Find where the given text appears and provide that cell's center as [X, Y] coordinate. 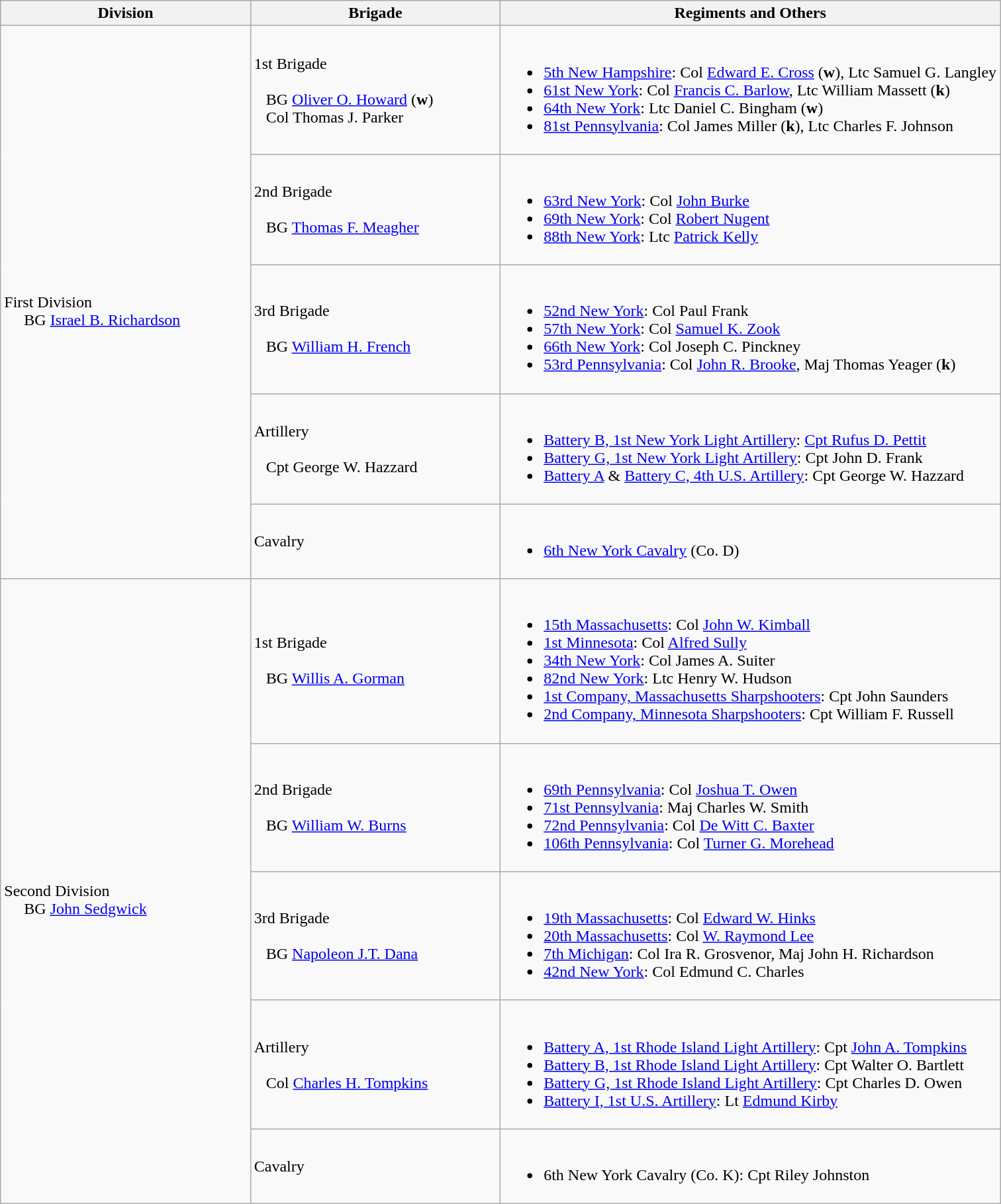
2nd Brigade BG Thomas F. Meagher [375, 209]
2nd Brigade BG William W. Burns [375, 807]
Artillery Col Charles H. Tompkins [375, 1064]
6th New York Cavalry (Co. K): Cpt Riley Johnston [751, 1166]
63rd New York: Col John Burke69th New York: Col Robert Nugent88th New York: Ltc Patrick Kelly [751, 209]
Brigade [375, 13]
First Division BG Israel B. Richardson [126, 302]
Regiments and Others [751, 13]
1st Brigade BG Oliver O. Howard (w) Col Thomas J. Parker [375, 90]
6th New York Cavalry (Co. D) [751, 542]
1st Brigade BG Willis A. Gorman [375, 661]
3rd Brigade BG Napoleon J.T. Dana [375, 936]
Artillery Cpt George W. Hazzard [375, 449]
3rd Brigade BG William H. French [375, 329]
Second Division BG John Sedgwick [126, 891]
Division [126, 13]
